Extract the [X, Y] coordinate from the center of the cell holding the provided text.  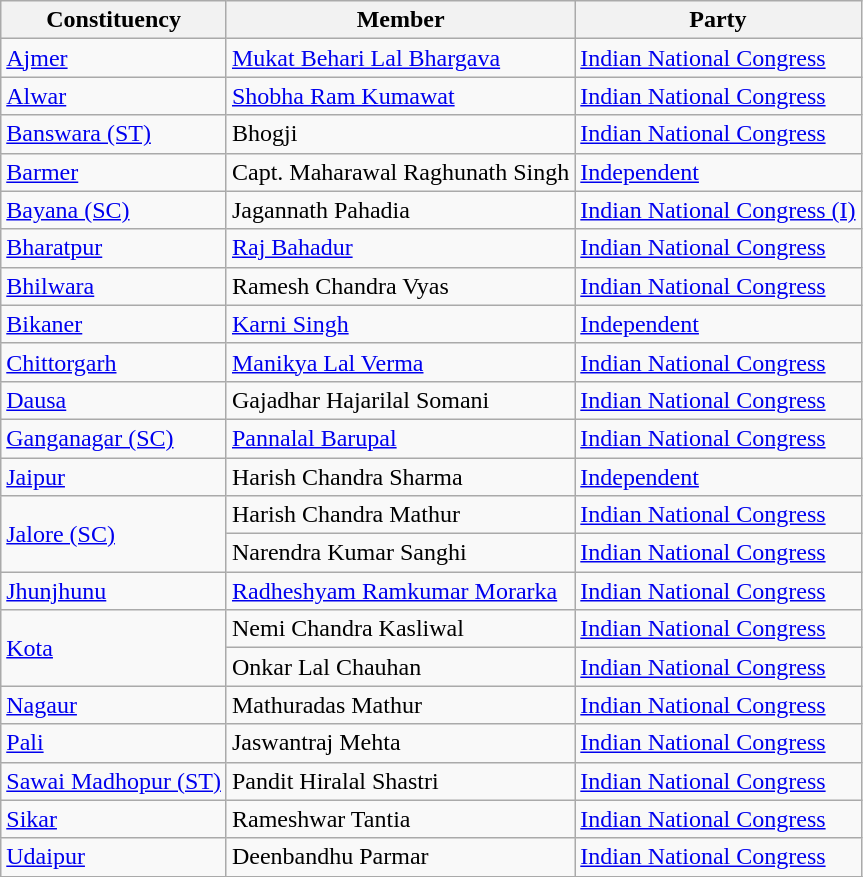
Pali [114, 743]
Sikar [114, 819]
Manikya Lal Verma [400, 362]
Harish Chandra Mathur [400, 515]
Dausa [114, 400]
Mukat Behari Lal Bhargava [400, 58]
Karni Singh [400, 324]
Party [718, 20]
Chittorgarh [114, 362]
Banswara (ST) [114, 134]
Sawai Madhopur (ST) [114, 781]
Jagannath Pahadia [400, 210]
Pannalal Barupal [400, 438]
Nagaur [114, 705]
Bayana (SC) [114, 210]
Bhilwara [114, 286]
Constituency [114, 20]
Narendra Kumar Sanghi [400, 553]
Capt. Maharawal Raghunath Singh [400, 172]
Bhogji [400, 134]
Kota [114, 648]
Jaipur [114, 477]
Radheshyam Ramkumar Morarka [400, 591]
Ganganagar (SC) [114, 438]
Onkar Lal Chauhan [400, 667]
Bharatpur [114, 248]
Mathuradas Mathur [400, 705]
Alwar [114, 96]
Pandit Hiralal Shastri [400, 781]
Jalore (SC) [114, 534]
Indian National Congress (I) [718, 210]
Nemi Chandra Kasliwal [400, 629]
Raj Bahadur [400, 248]
Rameshwar Tantia [400, 819]
Bikaner [114, 324]
Ajmer [114, 58]
Ramesh Chandra Vyas [400, 286]
Barmer [114, 172]
Member [400, 20]
Gajadhar Hajarilal Somani [400, 400]
Harish Chandra Sharma [400, 477]
Shobha Ram Kumawat [400, 96]
Udaipur [114, 857]
Jhunjhunu [114, 591]
Deenbandhu Parmar [400, 857]
Jaswantraj Mehta [400, 743]
